Locate the cell with the specified text and output its (x, y) center coordinate. 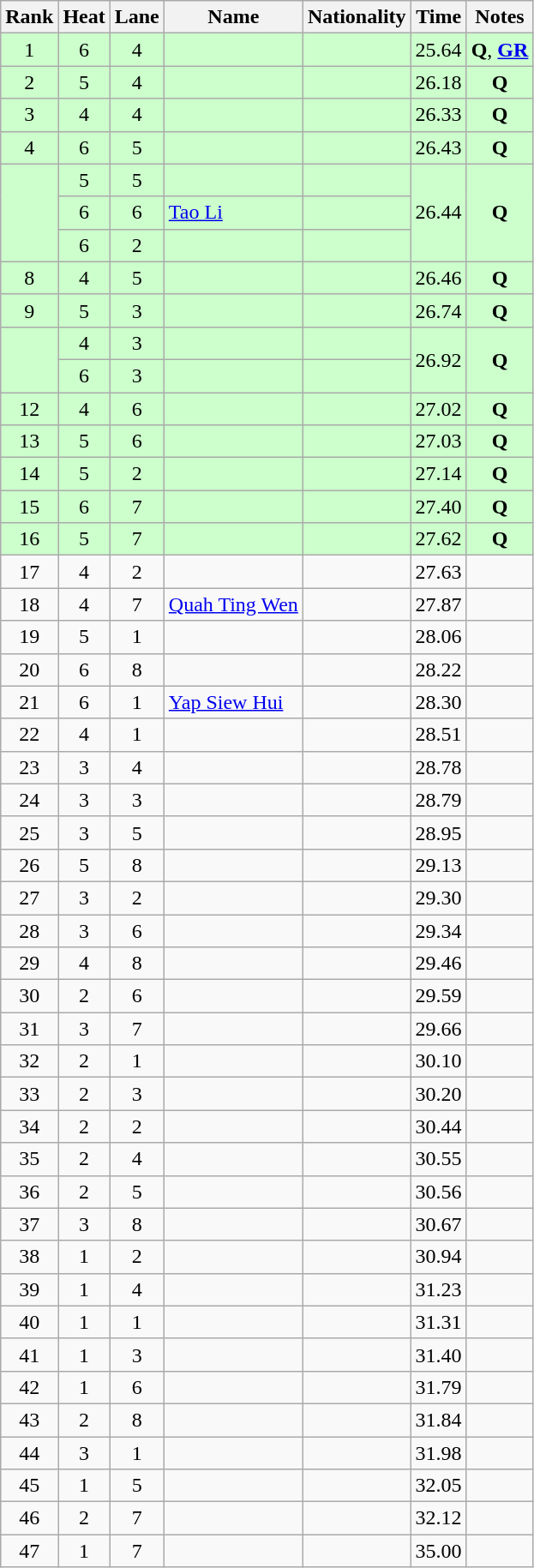
44 (29, 1453)
43 (29, 1420)
24 (29, 800)
32.05 (439, 1486)
47 (29, 1551)
30.44 (439, 1126)
Q, GR (500, 50)
26.74 (439, 310)
30.94 (439, 1257)
29 (29, 964)
30.56 (439, 1192)
31.40 (439, 1355)
Yap Siew Hui (233, 702)
Nationality (357, 17)
23 (29, 767)
30 (29, 996)
27.02 (439, 409)
28.51 (439, 735)
31 (29, 1029)
26.33 (439, 115)
28.79 (439, 800)
Rank (29, 17)
26.43 (439, 147)
37 (29, 1224)
25.64 (439, 50)
31.84 (439, 1420)
26 (29, 865)
29.30 (439, 898)
30.67 (439, 1224)
27.62 (439, 539)
26.92 (439, 359)
13 (29, 442)
34 (29, 1126)
25 (29, 832)
22 (29, 735)
28.06 (439, 637)
29.59 (439, 996)
32 (29, 1061)
19 (29, 637)
30.55 (439, 1159)
28.22 (439, 670)
27.40 (439, 507)
Tao Li (233, 213)
31.98 (439, 1453)
29.66 (439, 1029)
27.03 (439, 442)
42 (29, 1387)
18 (29, 604)
31.31 (439, 1322)
26.18 (439, 82)
26.44 (439, 213)
28.30 (439, 702)
16 (29, 539)
12 (29, 409)
32.12 (439, 1518)
Lane (137, 17)
40 (29, 1322)
45 (29, 1486)
Name (233, 17)
29.34 (439, 930)
9 (29, 310)
28 (29, 930)
31.79 (439, 1387)
14 (29, 474)
Quah Ting Wen (233, 604)
20 (29, 670)
35 (29, 1159)
Time (439, 17)
28.78 (439, 767)
29.13 (439, 865)
21 (29, 702)
Heat (84, 17)
31.23 (439, 1289)
27.63 (439, 572)
41 (29, 1355)
28.95 (439, 832)
Notes (500, 17)
33 (29, 1094)
38 (29, 1257)
27 (29, 898)
30.20 (439, 1094)
27.87 (439, 604)
29.46 (439, 964)
30.10 (439, 1061)
46 (29, 1518)
15 (29, 507)
17 (29, 572)
39 (29, 1289)
36 (29, 1192)
26.46 (439, 278)
27.14 (439, 474)
35.00 (439, 1551)
